Detect which cell encompasses the target text, then output its (X, Y) center coordinate. 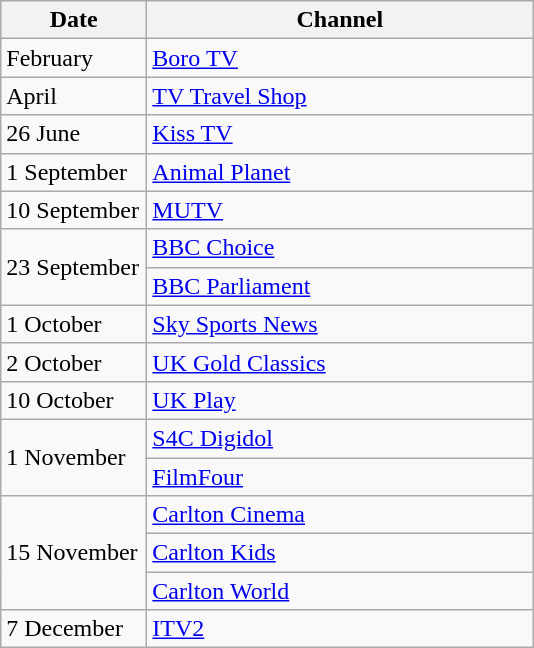
UK Gold Classics (340, 362)
7 December (74, 629)
BBC Parliament (340, 286)
MUTV (340, 210)
Carlton Cinema (340, 515)
ITV2 (340, 629)
S4C Digidol (340, 438)
April (74, 96)
Animal Planet (340, 172)
BBC Choice (340, 248)
26 June (74, 134)
23 September (74, 267)
1 September (74, 172)
TV Travel Shop (340, 96)
Boro TV (340, 58)
Kiss TV (340, 134)
Sky Sports News (340, 324)
Carlton World (340, 591)
FilmFour (340, 477)
10 September (74, 210)
1 October (74, 324)
15 November (74, 553)
UK Play (340, 400)
10 October (74, 400)
Date (74, 20)
Carlton Kids (340, 553)
Channel (340, 20)
1 November (74, 457)
February (74, 58)
2 October (74, 362)
